Provide the (X, Y) coordinate of the cell's center where the given text is located.  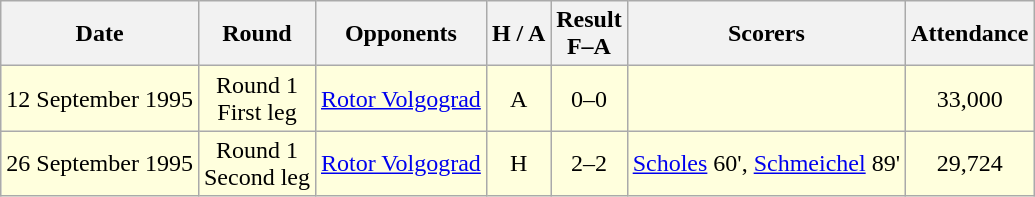
2–2 (589, 164)
Round (256, 34)
26 September 1995 (100, 164)
0–0 (589, 98)
Round 1Second leg (256, 164)
H (518, 164)
Opponents (400, 34)
Scholes 60', Schmeichel 89' (766, 164)
Attendance (970, 34)
ResultF–A (589, 34)
12 September 1995 (100, 98)
Scorers (766, 34)
H / A (518, 34)
Date (100, 34)
A (518, 98)
33,000 (970, 98)
29,724 (970, 164)
Round 1First leg (256, 98)
